Capture the cell that displays the provided text and extract its (X, Y) central coordinate. 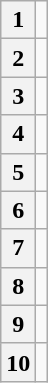
8 (18, 286)
1 (18, 20)
3 (18, 96)
7 (18, 248)
9 (18, 324)
2 (18, 58)
10 (18, 362)
6 (18, 210)
5 (18, 172)
4 (18, 134)
